Search for the cell housing the specified text and yield its (X, Y) center coordinate. 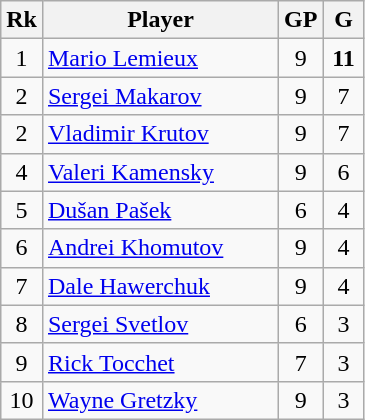
Mario Lemieux (160, 58)
Player (160, 20)
Wayne Gretzky (160, 400)
Sergei Makarov (160, 96)
GP (301, 20)
Dale Hawerchuk (160, 286)
5 (22, 210)
11 (344, 58)
Rk (22, 20)
Andrei Khomutov (160, 248)
Rick Tocchet (160, 362)
10 (22, 400)
G (344, 20)
Vladimir Krutov (160, 134)
1 (22, 58)
Dušan Pašek (160, 210)
Sergei Svetlov (160, 324)
Valeri Kamensky (160, 172)
8 (22, 324)
